Find where the given text appears and provide that cell's center as (x, y) coordinate. 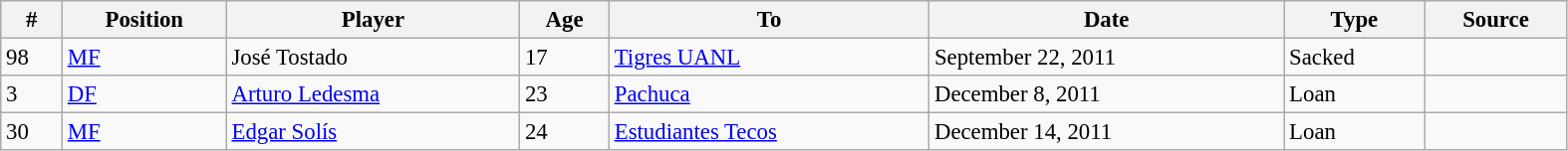
Sacked (1355, 58)
September 22, 2011 (1107, 58)
Age (565, 20)
Player (373, 20)
17 (565, 58)
# (32, 20)
Pachuca (769, 94)
30 (32, 132)
Estudiantes Tecos (769, 132)
24 (565, 132)
José Tostado (373, 58)
Type (1355, 20)
Position (143, 20)
December 14, 2011 (1107, 132)
98 (32, 58)
Tigres UANL (769, 58)
December 8, 2011 (1107, 94)
To (769, 20)
3 (32, 94)
Edgar Solís (373, 132)
Date (1107, 20)
Arturo Ledesma (373, 94)
DF (143, 94)
Source (1496, 20)
23 (565, 94)
